Search for the cell housing the specified text and yield its [x, y] center coordinate. 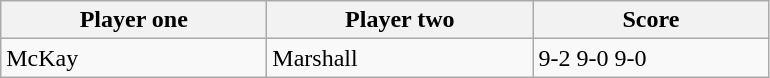
Player two [400, 20]
9-2 9-0 9-0 [651, 58]
Score [651, 20]
Marshall [400, 58]
McKay [134, 58]
Player one [134, 20]
